Pinpoint the cell where the given text exists, returning its (X, Y) midpoint coordinate. 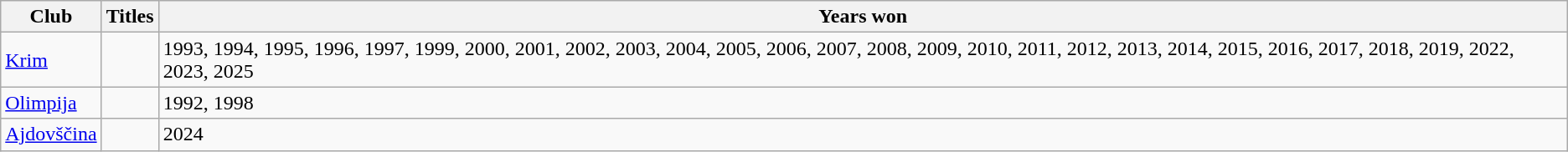
Titles (130, 17)
Years won (863, 17)
Club (51, 17)
Ajdovščina (51, 134)
2024 (863, 134)
1992, 1998 (863, 103)
Krim (51, 60)
Olimpija (51, 103)
